Provide the [X, Y] coordinate of the cell's center where the given text is located.  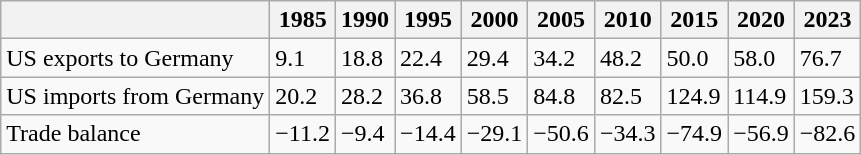
29.4 [494, 58]
2015 [694, 20]
124.9 [694, 96]
−11.2 [303, 134]
22.4 [428, 58]
82.5 [628, 96]
Trade balance [136, 134]
US imports from Germany [136, 96]
76.7 [828, 58]
−74.9 [694, 134]
1990 [366, 20]
84.8 [562, 96]
114.9 [762, 96]
50.0 [694, 58]
−82.6 [828, 134]
2020 [762, 20]
48.2 [628, 58]
−34.3 [628, 134]
2010 [628, 20]
−14.4 [428, 134]
34.2 [562, 58]
2005 [562, 20]
1995 [428, 20]
2000 [494, 20]
36.8 [428, 96]
−9.4 [366, 134]
−50.6 [562, 134]
2023 [828, 20]
US exports to Germany [136, 58]
28.2 [366, 96]
58.5 [494, 96]
−56.9 [762, 134]
58.0 [762, 58]
9.1 [303, 58]
−29.1 [494, 134]
20.2 [303, 96]
18.8 [366, 58]
159.3 [828, 96]
1985 [303, 20]
